Locate the cell with the specified text and output its (x, y) center coordinate. 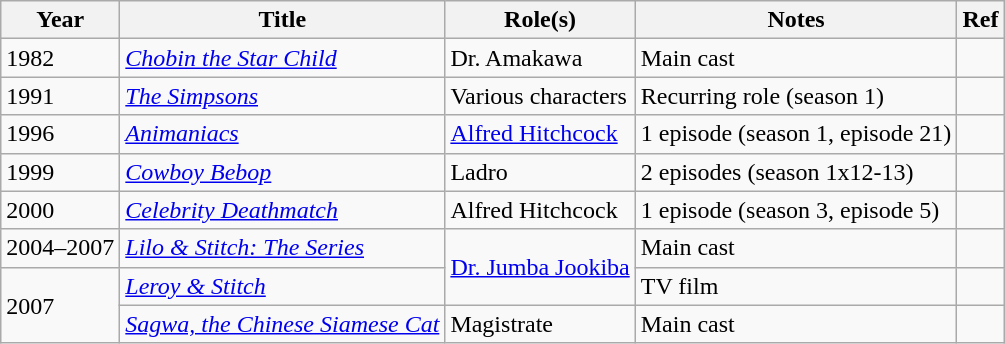
Leroy & Stitch (282, 286)
Ladro (540, 172)
Celebrity Deathmatch (282, 210)
Lilo & Stitch: The Series (282, 248)
2004–2007 (60, 248)
Role(s) (540, 20)
The Simpsons (282, 96)
Recurring role (season 1) (796, 96)
Dr. Amakawa (540, 58)
Cowboy Bebop (282, 172)
1 episode (season 1, episode 21) (796, 134)
Title (282, 20)
TV film (796, 286)
Various characters (540, 96)
Ref (980, 20)
Dr. Jumba Jookiba (540, 267)
Notes (796, 20)
1999 (60, 172)
2007 (60, 305)
1991 (60, 96)
1982 (60, 58)
Chobin the Star Child (282, 58)
2000 (60, 210)
Year (60, 20)
Animaniacs (282, 134)
1996 (60, 134)
Sagwa, the Chinese Siamese Cat (282, 324)
Magistrate (540, 324)
2 episodes (season 1x12-13) (796, 172)
1 episode (season 3, episode 5) (796, 210)
